Locate the cell with the specified text and output its (x, y) center coordinate. 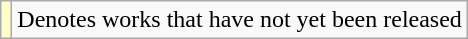
Denotes works that have not yet been released (240, 20)
